Return the [x, y] coordinate for the center point of the cell that contains the specified text.  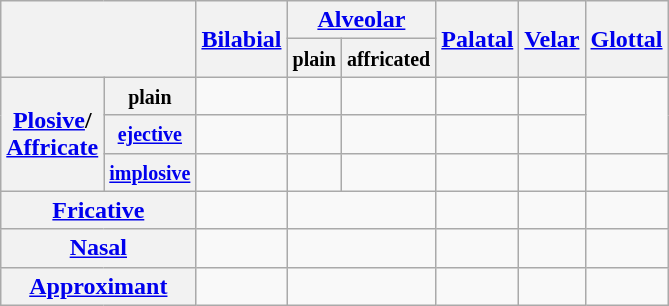
ejective [150, 134]
Approximant [98, 286]
Alveolar [362, 20]
Bilabial [242, 39]
Fricative [98, 210]
Nasal [98, 248]
Glottal [626, 39]
affricated [388, 58]
implosive [150, 172]
Palatal [478, 39]
Velar [552, 39]
Plosive/Affricate [52, 134]
